From the cell containing the given text, extract its center point as [X, Y] coordinate. 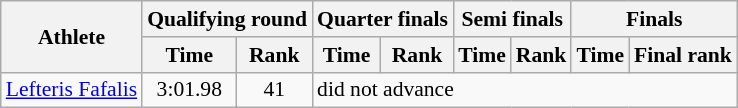
Quarter finals [382, 19]
Finals [654, 19]
41 [274, 90]
Semi finals [512, 19]
Final rank [683, 55]
Athlete [72, 36]
did not advance [524, 90]
3:01.98 [189, 90]
Lefteris Fafalis [72, 90]
Qualifying round [227, 19]
